Detect which cell encompasses the target text, then output its (X, Y) center coordinate. 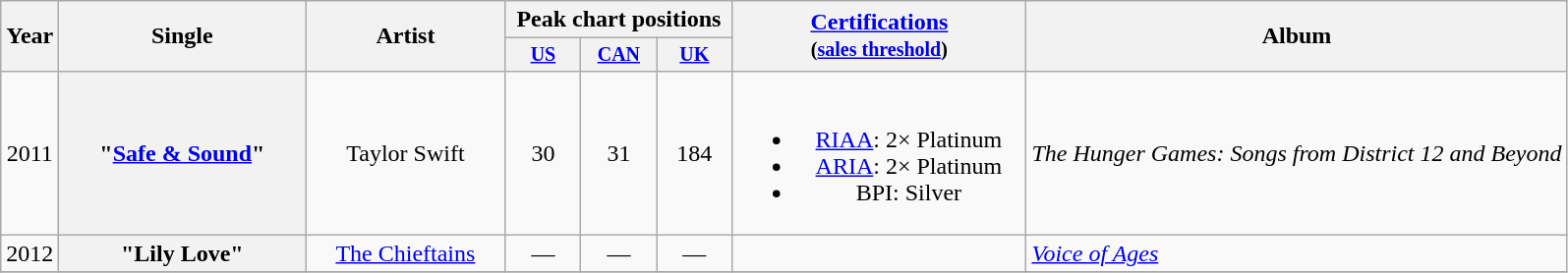
Album (1297, 36)
US (543, 55)
RIAA: 2× PlatinumARIA: 2× PlatinumBPI: Silver (879, 153)
Artist (405, 36)
"Lily Love" (183, 253)
2012 (29, 253)
30 (543, 153)
Year (29, 36)
The Hunger Games: Songs from District 12 and Beyond (1297, 153)
Single (183, 36)
Voice of Ages (1297, 253)
Taylor Swift (405, 153)
184 (694, 153)
Peak chart positions (619, 20)
31 (619, 153)
"Safe & Sound" (183, 153)
UK (694, 55)
CAN (619, 55)
2011 (29, 153)
The Chieftains (405, 253)
Certifications(sales threshold) (879, 36)
